Provide the (x, y) coordinate of the cell's center where the given text is located.  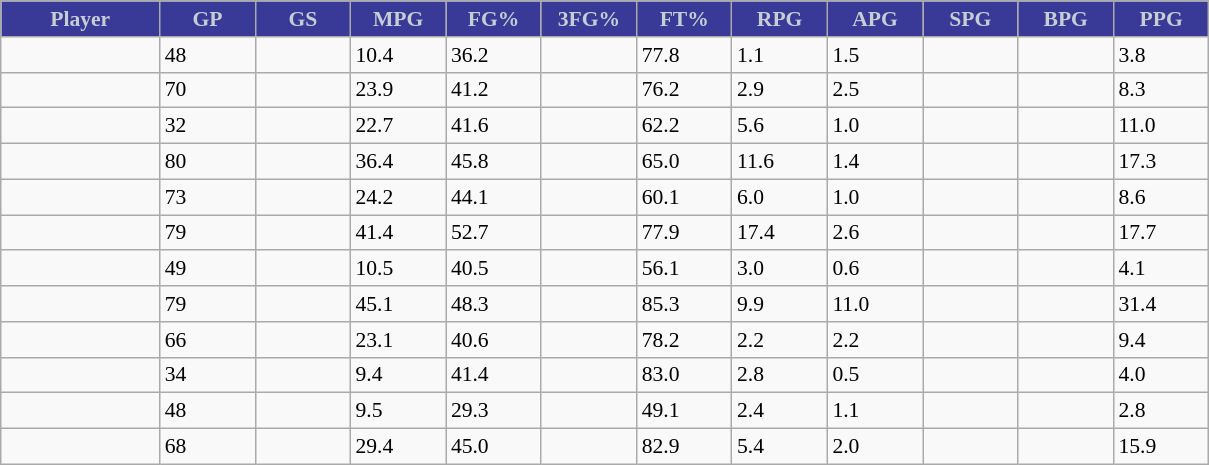
76.2 (684, 90)
36.2 (494, 55)
1.5 (874, 55)
70 (208, 90)
41.6 (494, 126)
RPG (780, 19)
40.6 (494, 340)
SPG (970, 19)
2.6 (874, 233)
FT% (684, 19)
44.1 (494, 197)
1.4 (874, 162)
65.0 (684, 162)
49.1 (684, 411)
10.4 (398, 55)
48.3 (494, 304)
41.2 (494, 90)
49 (208, 269)
6.0 (780, 197)
GP (208, 19)
45.1 (398, 304)
10.5 (398, 269)
3.0 (780, 269)
32 (208, 126)
15.9 (1161, 447)
MPG (398, 19)
85.3 (684, 304)
2.9 (780, 90)
82.9 (684, 447)
78.2 (684, 340)
36.4 (398, 162)
9.5 (398, 411)
22.7 (398, 126)
BPG (1066, 19)
5.4 (780, 447)
3.8 (1161, 55)
11.6 (780, 162)
45.0 (494, 447)
2.4 (780, 411)
31.4 (1161, 304)
3FG% (588, 19)
80 (208, 162)
45.8 (494, 162)
9.9 (780, 304)
17.3 (1161, 162)
8.3 (1161, 90)
23.1 (398, 340)
8.6 (1161, 197)
2.5 (874, 90)
77.9 (684, 233)
0.5 (874, 375)
APG (874, 19)
5.6 (780, 126)
Player (80, 19)
29.3 (494, 411)
66 (208, 340)
17.4 (780, 233)
PPG (1161, 19)
40.5 (494, 269)
77.8 (684, 55)
4.0 (1161, 375)
34 (208, 375)
23.9 (398, 90)
60.1 (684, 197)
62.2 (684, 126)
FG% (494, 19)
17.7 (1161, 233)
0.6 (874, 269)
83.0 (684, 375)
73 (208, 197)
24.2 (398, 197)
56.1 (684, 269)
52.7 (494, 233)
2.0 (874, 447)
29.4 (398, 447)
GS (302, 19)
68 (208, 447)
4.1 (1161, 269)
